Capture the cell that displays the provided text and extract its [X, Y] central coordinate. 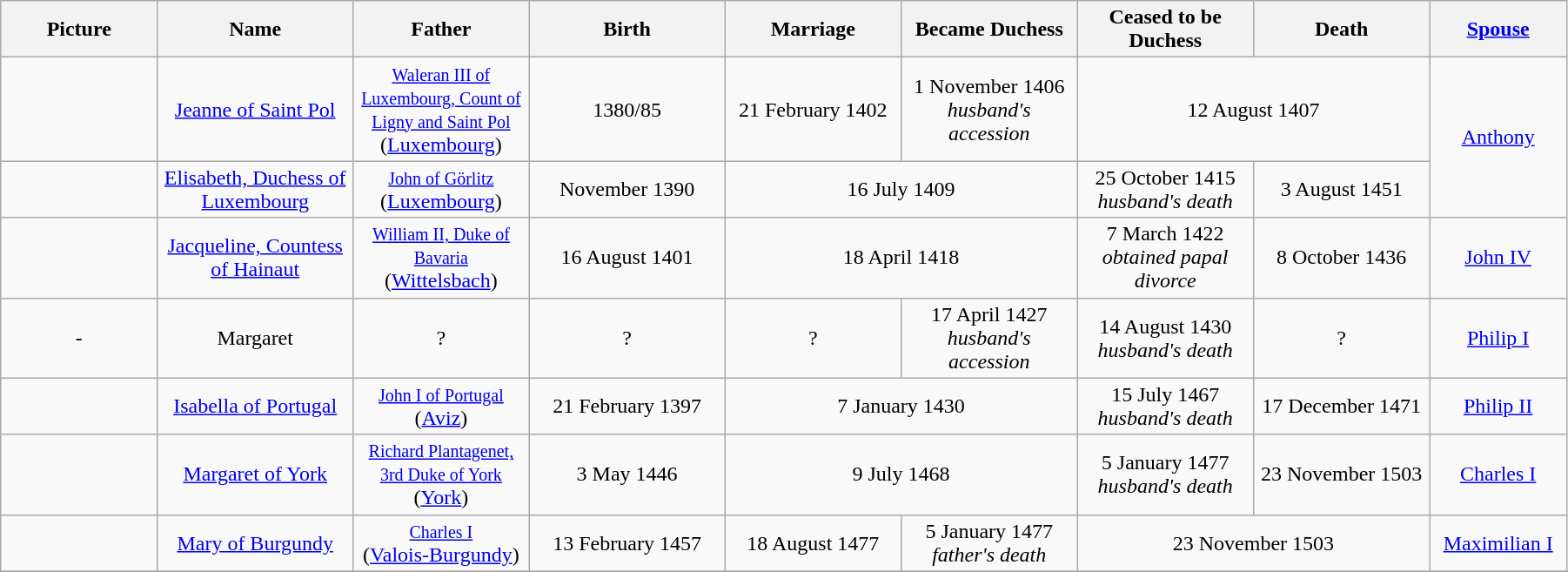
John I of Portugal(Aviz) [441, 406]
8 October 1436 [1341, 258]
Name [256, 30]
William II, Duke of Bavaria(Wittelsbach) [441, 258]
Philip II [1498, 406]
1380/85 [627, 110]
13 February 1457 [627, 543]
Philip I [1498, 338]
Margaret [256, 338]
Waleran III of Luxembourg, Count of Ligny and Saint Pol(Luxembourg) [441, 110]
14 August 1430husband's death [1165, 338]
Became Duchess [989, 30]
Charles I [1498, 474]
Jeanne of Saint Pol [256, 110]
18 August 1477 [813, 543]
7 January 1430 [901, 406]
Jacqueline, Countess of Hainaut [256, 258]
Picture [79, 30]
15 July 1467 husband's death [1165, 406]
5 January 1477father's death [989, 543]
9 July 1468 [901, 474]
- [79, 338]
21 February 1402 [813, 110]
Richard Plantagenet, 3rd Duke of York(York) [441, 474]
Margaret of York [256, 474]
12 August 1407 [1253, 110]
Charles I(Valois-Burgundy) [441, 543]
Marriage [813, 30]
Anthony [1498, 138]
17 December 1471 [1341, 406]
Ceased to be Duchess [1165, 30]
Father [441, 30]
7 March 1422obtained papal divorce [1165, 258]
Death [1341, 30]
25 October 1415 husband's death [1165, 190]
Maximilian I [1498, 543]
1 November 1406husband's accession [989, 110]
Spouse [1498, 30]
Mary of Burgundy [256, 543]
3 May 1446 [627, 474]
John of Görlitz(Luxembourg) [441, 190]
Isabella of Portugal [256, 406]
21 February 1397 [627, 406]
Elisabeth, Duchess of Luxembourg [256, 190]
16 August 1401 [627, 258]
18 April 1418 [901, 258]
3 August 1451 [1341, 190]
5 January 1477husband's death [1165, 474]
16 July 1409 [901, 190]
Birth [627, 30]
November 1390 [627, 190]
John IV [1498, 258]
17 April 1427husband's accession [989, 338]
